Return the (X, Y) coordinate for the center point of the cell that contains the specified text.  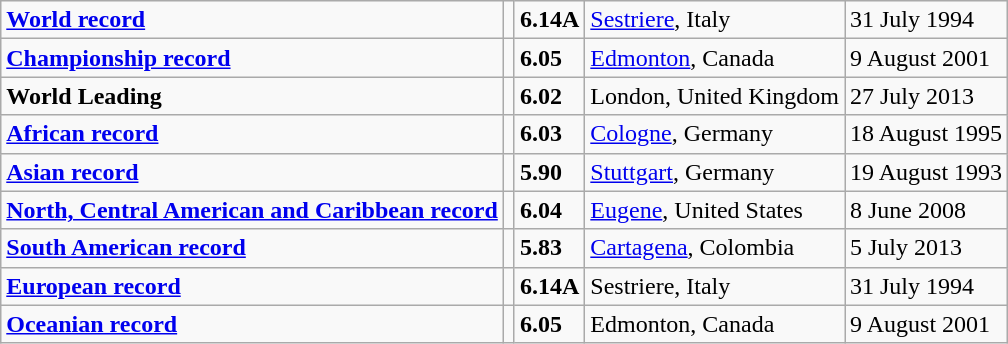
Cologne, Germany (715, 134)
Oceanian record (252, 324)
African record (252, 134)
London, United Kingdom (715, 96)
5 July 2013 (926, 248)
6.02 (549, 96)
Stuttgart, Germany (715, 172)
27 July 2013 (926, 96)
World Leading (252, 96)
6.04 (549, 210)
5.83 (549, 248)
Cartagena, Colombia (715, 248)
Asian record (252, 172)
Eugene, United States (715, 210)
South American record (252, 248)
18 August 1995 (926, 134)
European record (252, 286)
World record (252, 20)
19 August 1993 (926, 172)
8 June 2008 (926, 210)
Championship record (252, 58)
North, Central American and Caribbean record (252, 210)
6.03 (549, 134)
5.90 (549, 172)
